From the cell containing the given text, extract its center point as (X, Y) coordinate. 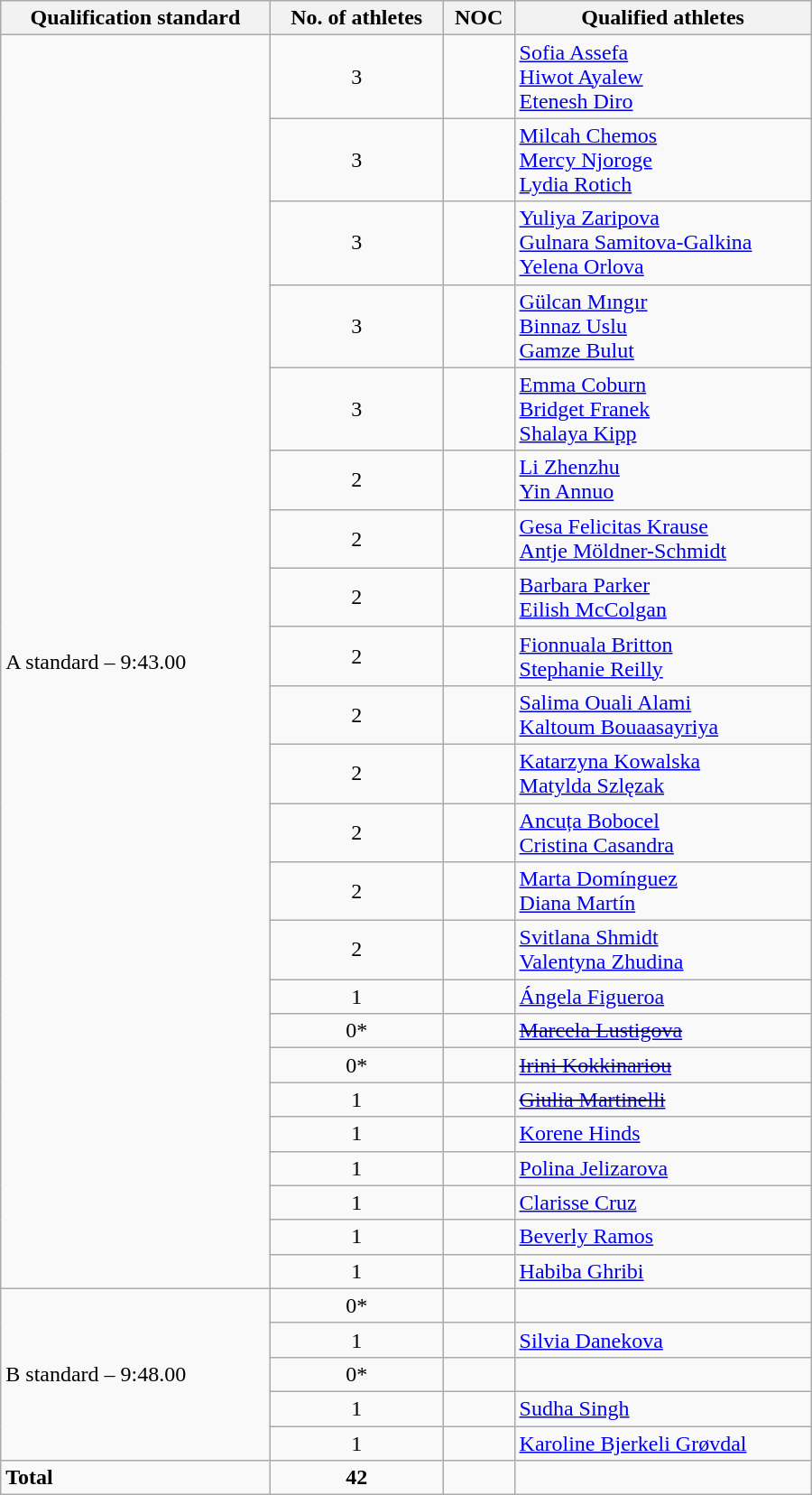
Sudha Singh (662, 1408)
Karoline Bjerkeli Grøvdal (662, 1444)
Polina Jelizarova (662, 1168)
Gesa Felicitas KrauseAntje Möldner-Schmidt (662, 538)
Qualification standard (135, 18)
Katarzyna KowalskaMatylda Szlęzak (662, 773)
Ancuța BobocelCristina Casandra (662, 832)
Yuliya ZaripovaGulnara Samitova-GalkinaYelena Orlova (662, 243)
No. of athletes (356, 18)
Fionnuala BrittonStephanie Reilly (662, 655)
Marta Domínguez Diana Martín (662, 892)
Qualified athletes (662, 18)
Sofia Assefa Hiwot Ayalew Etenesh Diro (662, 77)
Salima Ouali AlamiKaltoum Bouaasayriya (662, 715)
Beverly Ramos (662, 1237)
A standard – 9:43.00 (135, 662)
Gülcan Mıngır Binnaz Uslu Gamze Bulut (662, 326)
Korene Hinds (662, 1134)
Milcah Chemos Mercy Njoroge Lydia Rotich (662, 160)
Li Zhenzhu Yin Annuo (662, 480)
Svitlana Shmidt Valentyna Zhudina (662, 950)
Marcela Lustigova (662, 1031)
NOC (478, 18)
Silvia Danekova (662, 1340)
Habiba Ghribi (662, 1271)
Emma CoburnBridget FranekShalaya Kipp (662, 409)
Ángela Figueroa (662, 997)
Giulia Martinelli (662, 1100)
Barbara ParkerEilish McColgan (662, 598)
Clarisse Cruz (662, 1202)
B standard – 9:48.00 (135, 1374)
Total (135, 1478)
42 (356, 1478)
Irini Kokkinariou (662, 1065)
